For the text-containing cell, return its midpoint in (x, y) coordinate format. 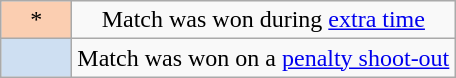
Match was won during extra time (264, 20)
Match was won on a penalty shoot-out (264, 58)
* (36, 20)
